Scan for the cell matching the given text and deliver its (X, Y) coordinate at center. 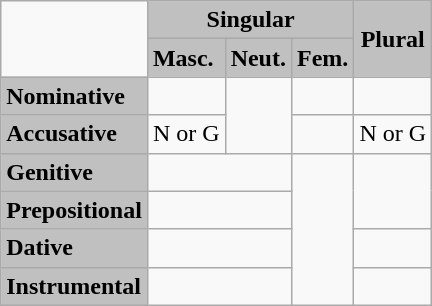
Nominative (74, 96)
Singular (250, 20)
Masc. (186, 58)
Instrumental (74, 286)
Prepositional (74, 210)
Accusative (74, 134)
Neut. (258, 58)
Plural (393, 39)
Dative (74, 248)
Fem. (322, 58)
Genitive (74, 172)
